Extract the [x, y] coordinate from the center of the cell holding the provided text.  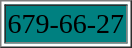
679-66-27 [66, 24]
